Find where the given text appears and provide that cell's center as (x, y) coordinate. 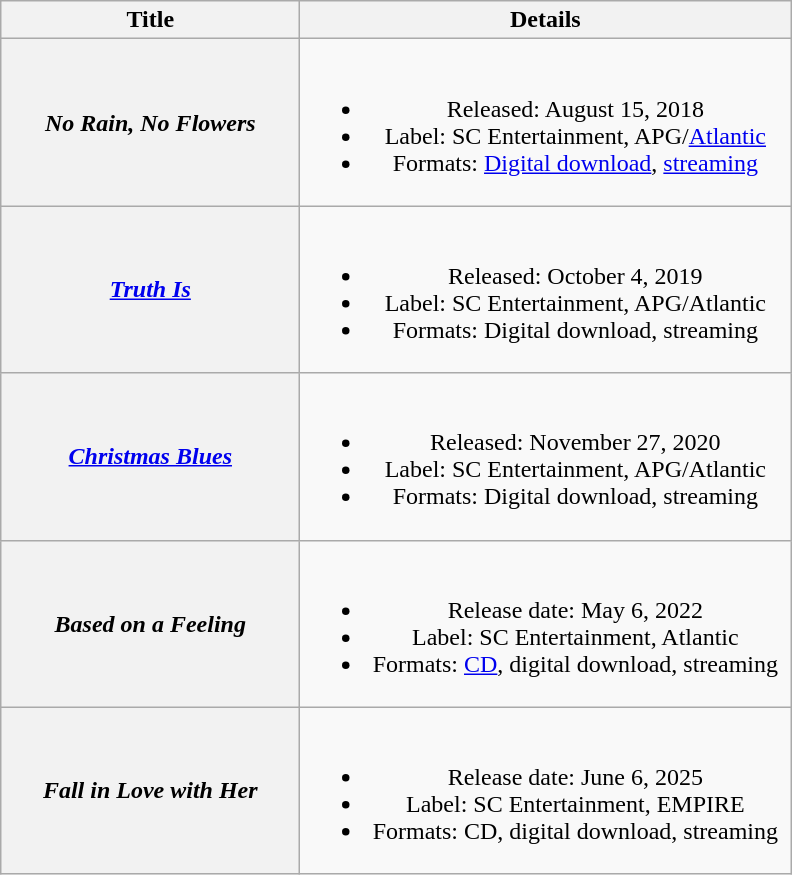
Released: August 15, 2018Label: SC Entertainment, APG/AtlanticFormats: Digital download, streaming (546, 122)
Fall in Love with Her (150, 790)
Details (546, 20)
Release date: June 6, 2025Label: SC Entertainment, EMPIREFormats: CD, digital download, streaming (546, 790)
Christmas Blues (150, 456)
Release date: May 6, 2022Label: SC Entertainment, AtlanticFormats: CD, digital download, streaming (546, 624)
Truth Is (150, 290)
No Rain, No Flowers (150, 122)
Title (150, 20)
Released: November 27, 2020Label: SC Entertainment, APG/AtlanticFormats: Digital download, streaming (546, 456)
Based on a Feeling (150, 624)
Released: October 4, 2019Label: SC Entertainment, APG/AtlanticFormats: Digital download, streaming (546, 290)
